Provide the (x, y) coordinate of the cell's center where the given text is located.  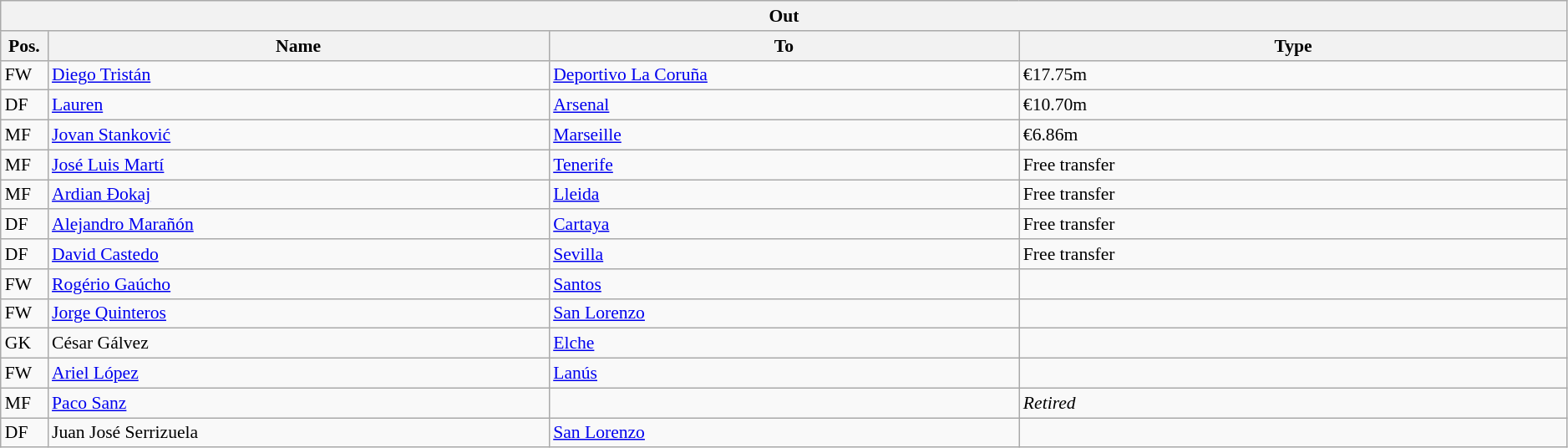
Lauren (298, 105)
Santos (784, 284)
€17.75m (1293, 75)
Sevilla (784, 254)
Ardian Đokaj (298, 195)
Paco Sanz (298, 403)
Lanús (784, 374)
€6.86m (1293, 135)
César Gálvez (298, 344)
Marseille (784, 135)
Retired (1293, 403)
Elche (784, 344)
Ariel López (298, 374)
Name (298, 46)
Alejandro Marañón (298, 225)
Deportivo La Coruña (784, 75)
Tenerife (784, 165)
David Castedo (298, 254)
Type (1293, 46)
€10.70m (1293, 105)
Cartaya (784, 225)
Juan José Serrizuela (298, 433)
Pos. (24, 46)
José Luis Martí (298, 165)
To (784, 46)
Lleida (784, 195)
Arsenal (784, 105)
Out (784, 16)
Diego Tristán (298, 75)
GK (24, 344)
Jorge Quinteros (298, 313)
Jovan Stanković (298, 135)
Rogério Gaúcho (298, 284)
